Return the (x, y) coordinate for the center point of the cell that contains the specified text.  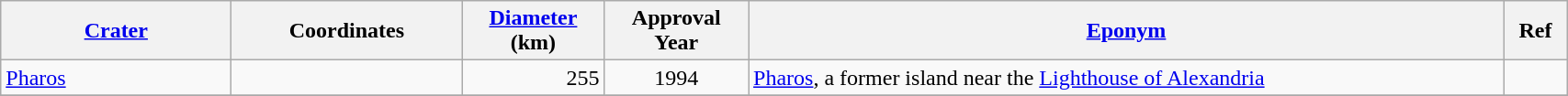
Ref (1535, 31)
Pharos, a former island near the Lighthouse of Alexandria (1126, 78)
Eponym (1126, 31)
Coordinates (347, 31)
ApprovalYear (676, 31)
Pharos (116, 78)
Crater (116, 31)
Diameter(km) (533, 31)
1994 (676, 78)
255 (533, 78)
